Extract the (X, Y) coordinate from the center of the cell holding the provided text.  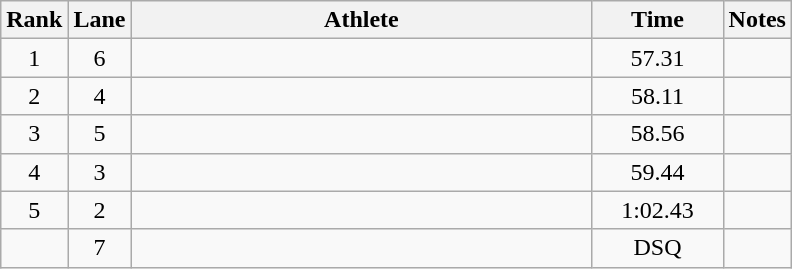
59.44 (658, 172)
1 (34, 58)
1:02.43 (658, 210)
Notes (757, 20)
Athlete (362, 20)
6 (100, 58)
57.31 (658, 58)
Lane (100, 20)
58.11 (658, 96)
58.56 (658, 134)
Rank (34, 20)
7 (100, 248)
DSQ (658, 248)
Time (658, 20)
